Provide the [X, Y] coordinate of the cell's center where the given text is located.  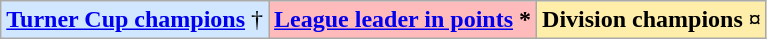
Division champions ¤ [652, 20]
Turner Cup champions † [135, 20]
League leader in points * [403, 20]
